Scan for the cell matching the given text and deliver its [x, y] coordinate at center. 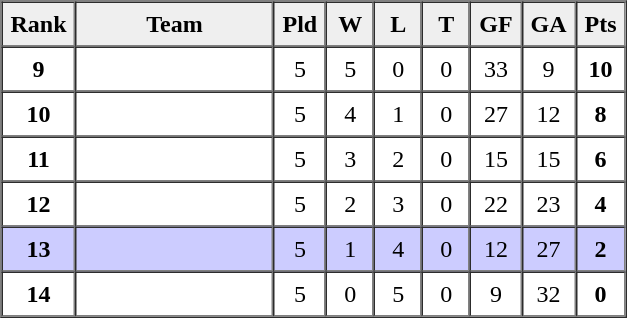
GA [549, 24]
GF [496, 24]
W [350, 24]
Pld [300, 24]
14 [39, 294]
L [398, 24]
T [446, 24]
33 [496, 68]
22 [496, 204]
11 [39, 158]
23 [549, 204]
8 [601, 114]
13 [39, 248]
Rank [39, 24]
32 [549, 294]
Pts [601, 24]
6 [601, 158]
Team [175, 24]
